Locate the cell with the specified text and output its (X, Y) center coordinate. 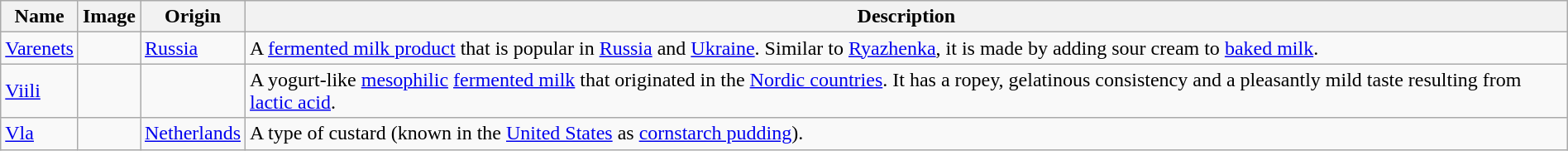
Image (109, 17)
A fermented milk product that is popular in Russia and Ukraine. Similar to Ryazhenka, it is made by adding sour cream to baked milk. (906, 48)
Viili (40, 91)
Name (40, 17)
Origin (194, 17)
Description (906, 17)
Netherlands (194, 134)
Vla (40, 134)
Varenets (40, 48)
Russia (194, 48)
A type of custard (known in the United States as cornstarch pudding). (906, 134)
